Search for the cell housing the specified text and yield its [x, y] center coordinate. 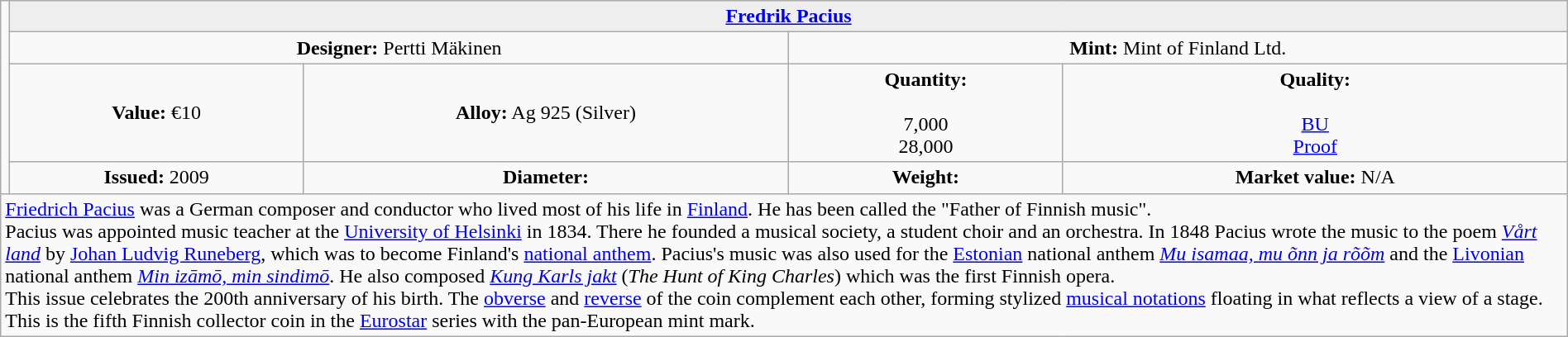
Mint: Mint of Finland Ltd. [1178, 48]
Quality: BU Proof [1315, 112]
Alloy: Ag 925 (Silver) [546, 112]
Diameter: [546, 178]
Weight: [925, 178]
Value: €10 [157, 112]
Market value: N/A [1315, 178]
Fredrik Pacius [789, 17]
Issued: 2009 [157, 178]
Designer: Pertti Mäkinen [399, 48]
Quantity: 7,000 28,000 [925, 112]
